Scan for the cell matching the given text and deliver its (X, Y) coordinate at center. 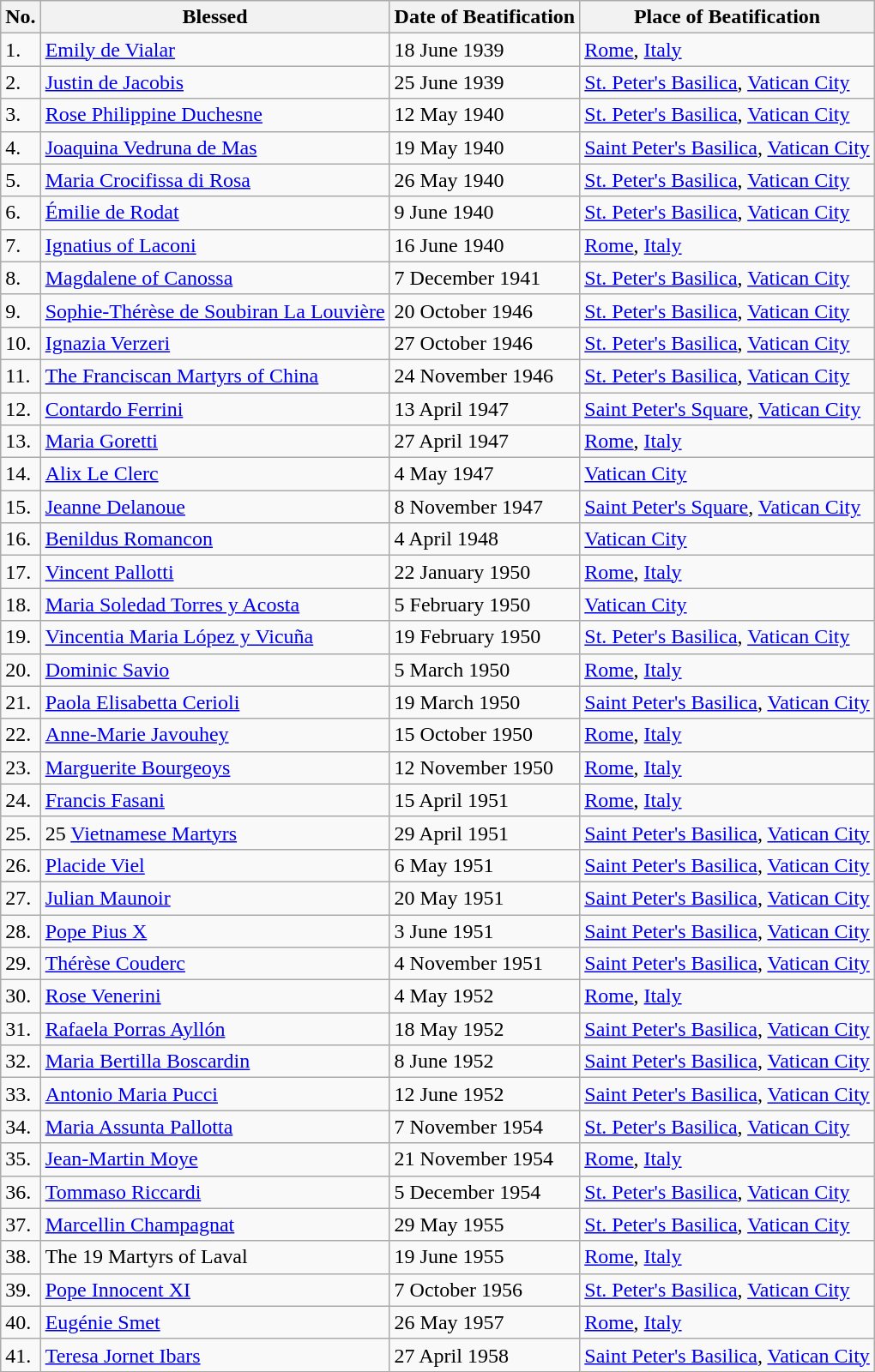
32. (21, 1062)
Ignazia Verzeri (214, 343)
20 October 1946 (485, 310)
22 January 1950 (485, 572)
33. (21, 1094)
22. (21, 735)
Ignatius of Laconi (214, 245)
7 November 1954 (485, 1127)
9. (21, 310)
26 May 1940 (485, 180)
Émilie de Rodat (214, 213)
15 April 1951 (485, 800)
28. (21, 930)
15 October 1950 (485, 735)
Placide Viel (214, 865)
Magdalene of Canossa (214, 278)
Maria Bertilla Boscardin (214, 1062)
Pope Innocent XI (214, 1290)
35. (21, 1159)
30. (21, 996)
Eugénie Smet (214, 1322)
17. (21, 572)
Date of Beatification (485, 17)
Vincent Pallotti (214, 572)
Blessed (214, 17)
Tommaso Riccardi (214, 1192)
Anne-Marie Javouhey (214, 735)
Joaquina Vedruna de Mas (214, 147)
16. (21, 539)
21 November 1954 (485, 1159)
27. (21, 898)
18. (21, 605)
5 February 1950 (485, 605)
Sophie-Thérèse de Soubiran La Louvière (214, 310)
4 May 1947 (485, 474)
Contardo Ferrini (214, 409)
2. (21, 82)
Thérèse Couderc (214, 964)
31. (21, 1029)
29 April 1951 (485, 833)
5 December 1954 (485, 1192)
24 November 1946 (485, 376)
40. (21, 1322)
Alix Le Clerc (214, 474)
3 June 1951 (485, 930)
20 May 1951 (485, 898)
19 February 1950 (485, 637)
10. (21, 343)
37. (21, 1225)
8 June 1952 (485, 1062)
41. (21, 1355)
The Franciscan Martyrs of China (214, 376)
Julian Maunoir (214, 898)
18 May 1952 (485, 1029)
Maria Soledad Torres y Acosta (214, 605)
Rose Venerini (214, 996)
36. (21, 1192)
12 June 1952 (485, 1094)
9 June 1940 (485, 213)
Dominic Savio (214, 670)
26. (21, 865)
Francis Fasani (214, 800)
No. (21, 17)
Justin de Jacobis (214, 82)
Jean-Martin Moye (214, 1159)
Jeanne Delanoue (214, 507)
26 May 1957 (485, 1322)
15. (21, 507)
Marguerite Bourgeoys (214, 767)
Maria Goretti (214, 442)
Maria Assunta Pallotta (214, 1127)
13 April 1947 (485, 409)
24. (21, 800)
4 May 1952 (485, 996)
5. (21, 180)
8 November 1947 (485, 507)
6 May 1951 (485, 865)
Rafaela Porras Ayllón (214, 1029)
21. (21, 702)
19. (21, 637)
6. (21, 213)
34. (21, 1127)
27 October 1946 (485, 343)
12. (21, 409)
3. (21, 115)
39. (21, 1290)
38. (21, 1257)
12 May 1940 (485, 115)
25 June 1939 (485, 82)
8. (21, 278)
5 March 1950 (485, 670)
23. (21, 767)
19 May 1940 (485, 147)
12 November 1950 (485, 767)
16 June 1940 (485, 245)
7. (21, 245)
29. (21, 964)
Maria Crocifissa di Rosa (214, 180)
19 June 1955 (485, 1257)
Emily de Vialar (214, 50)
The 19 Martyrs of Laval (214, 1257)
18 June 1939 (485, 50)
4 April 1948 (485, 539)
4. (21, 147)
Pope Pius X (214, 930)
Rose Philippine Duchesne (214, 115)
1. (21, 50)
19 March 1950 (485, 702)
7 December 1941 (485, 278)
29 May 1955 (485, 1225)
7 October 1956 (485, 1290)
Benildus Romancon (214, 539)
20. (21, 670)
4 November 1951 (485, 964)
Marcellin Champagnat (214, 1225)
25 Vietnamese Martyrs (214, 833)
13. (21, 442)
Teresa Jornet Ibars (214, 1355)
27 April 1947 (485, 442)
14. (21, 474)
Paola Elisabetta Cerioli (214, 702)
Place of Beatification (727, 17)
27 April 1958 (485, 1355)
Antonio Maria Pucci (214, 1094)
Vincentia Maria López y Vicuña (214, 637)
11. (21, 376)
25. (21, 833)
